Scan for the cell matching the given text and deliver its [x, y] coordinate at center. 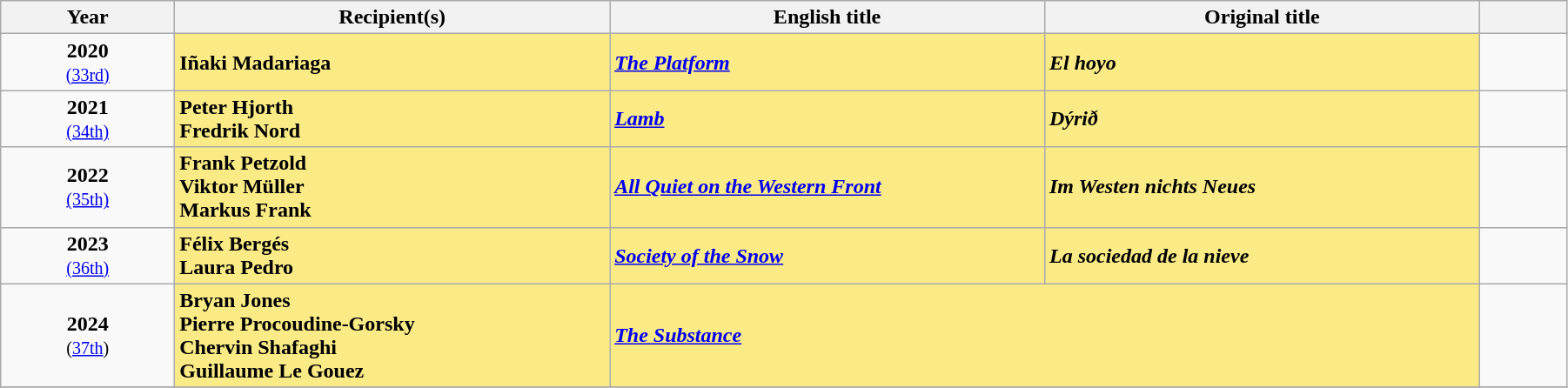
All Quiet on the Western Front [828, 187]
Dýrið [1262, 118]
Im Westen nichts Neues [1262, 187]
Frank Petzold Viktor Müller Markus Frank [392, 187]
Iñaki Madariaga [392, 63]
2022(35th) [88, 187]
The Platform [828, 63]
La sociedad de la nieve [1262, 256]
Félix Bergés Laura Pedro [392, 256]
English title [828, 17]
Year [88, 17]
Lamb [828, 118]
El hoyo [1262, 63]
2021(34th) [88, 118]
2024(37th) [88, 336]
Original title [1262, 17]
Peter Hjorth Fredrik Nord [392, 118]
Recipient(s) [392, 17]
2020(33rd) [88, 63]
Bryan Jones Pierre Procoudine-Gorsky Chervin Shafaghi Guillaume Le Gouez [392, 336]
2023(36th) [88, 256]
Society of the Snow [828, 256]
The Substance [1045, 336]
